Output the (x, y) coordinate of the center of the cell containing the given text.  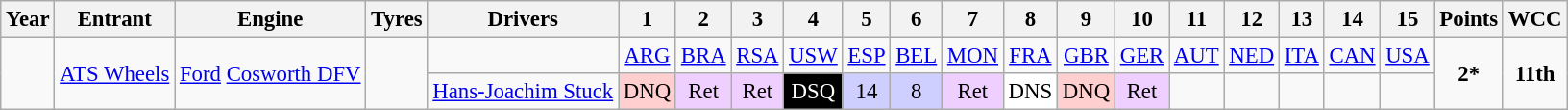
3 (757, 19)
Tyres (397, 19)
GBR (1086, 56)
NED (1251, 56)
RSA (757, 56)
9 (1086, 19)
Points (1468, 19)
USW (813, 56)
11th (1534, 73)
DNS (1030, 92)
5 (867, 19)
DSQ (813, 92)
7 (973, 19)
CAN (1353, 56)
FRA (1030, 56)
1 (648, 19)
6 (917, 19)
WCC (1534, 19)
Entrant (115, 19)
10 (1141, 19)
ITA (1301, 56)
11 (1197, 19)
USA (1408, 56)
BRA (703, 56)
MON (973, 56)
2* (1468, 73)
Ford Cosworth DFV (271, 73)
ESP (867, 56)
13 (1301, 19)
BEL (917, 56)
2 (703, 19)
Drivers (523, 19)
ATS Wheels (115, 73)
AUT (1197, 56)
Year (28, 19)
Hans-Joachim Stuck (523, 92)
ARG (648, 56)
12 (1251, 19)
4 (813, 19)
15 (1408, 19)
Engine (271, 19)
GER (1141, 56)
